From the cell containing the given text, extract its center point as (X, Y) coordinate. 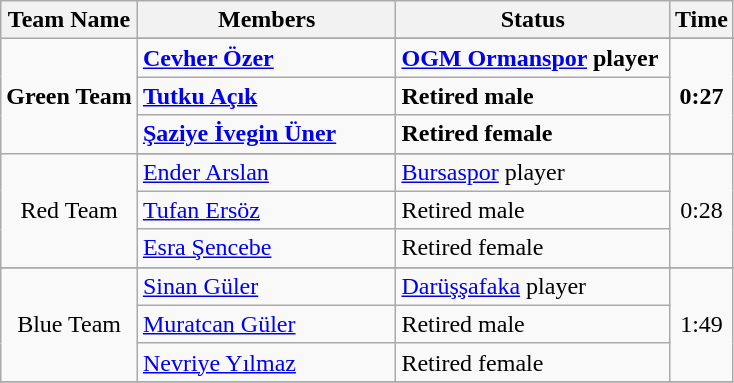
0:27 (701, 96)
0:28 (701, 210)
Sinan Güler (266, 286)
OGM Ormanspor player (533, 58)
Members (266, 20)
Muratcan Güler (266, 324)
Time (701, 20)
Blue Team (70, 324)
Tufan Ersöz (266, 210)
Nevriye Yılmaz (266, 362)
Darüşşafaka player (533, 286)
Esra Şencebe (266, 248)
Status (533, 20)
Red Team (70, 210)
Green Team (70, 96)
Şaziye İvegin Üner (266, 134)
Tutku Açık (266, 96)
Bursaspor player (533, 172)
1:49 (701, 324)
Ender Arslan (266, 172)
Team Name (70, 20)
Cevher Özer (266, 58)
